Find where the given text appears and provide that cell's center as (X, Y) coordinate. 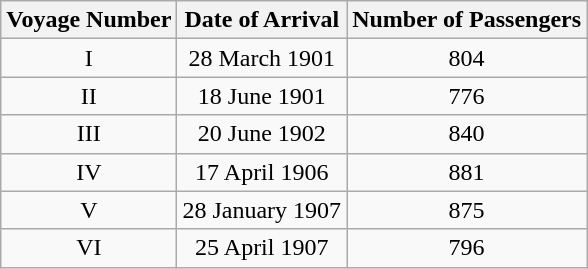
875 (467, 210)
804 (467, 58)
28 March 1901 (262, 58)
28 January 1907 (262, 210)
Voyage Number (89, 20)
II (89, 96)
796 (467, 248)
Date of Arrival (262, 20)
V (89, 210)
881 (467, 172)
I (89, 58)
VI (89, 248)
17 April 1906 (262, 172)
25 April 1907 (262, 248)
IV (89, 172)
III (89, 134)
18 June 1901 (262, 96)
776 (467, 96)
20 June 1902 (262, 134)
840 (467, 134)
Number of Passengers (467, 20)
